Provide the (X, Y) coordinate of the cell's center where the given text is located.  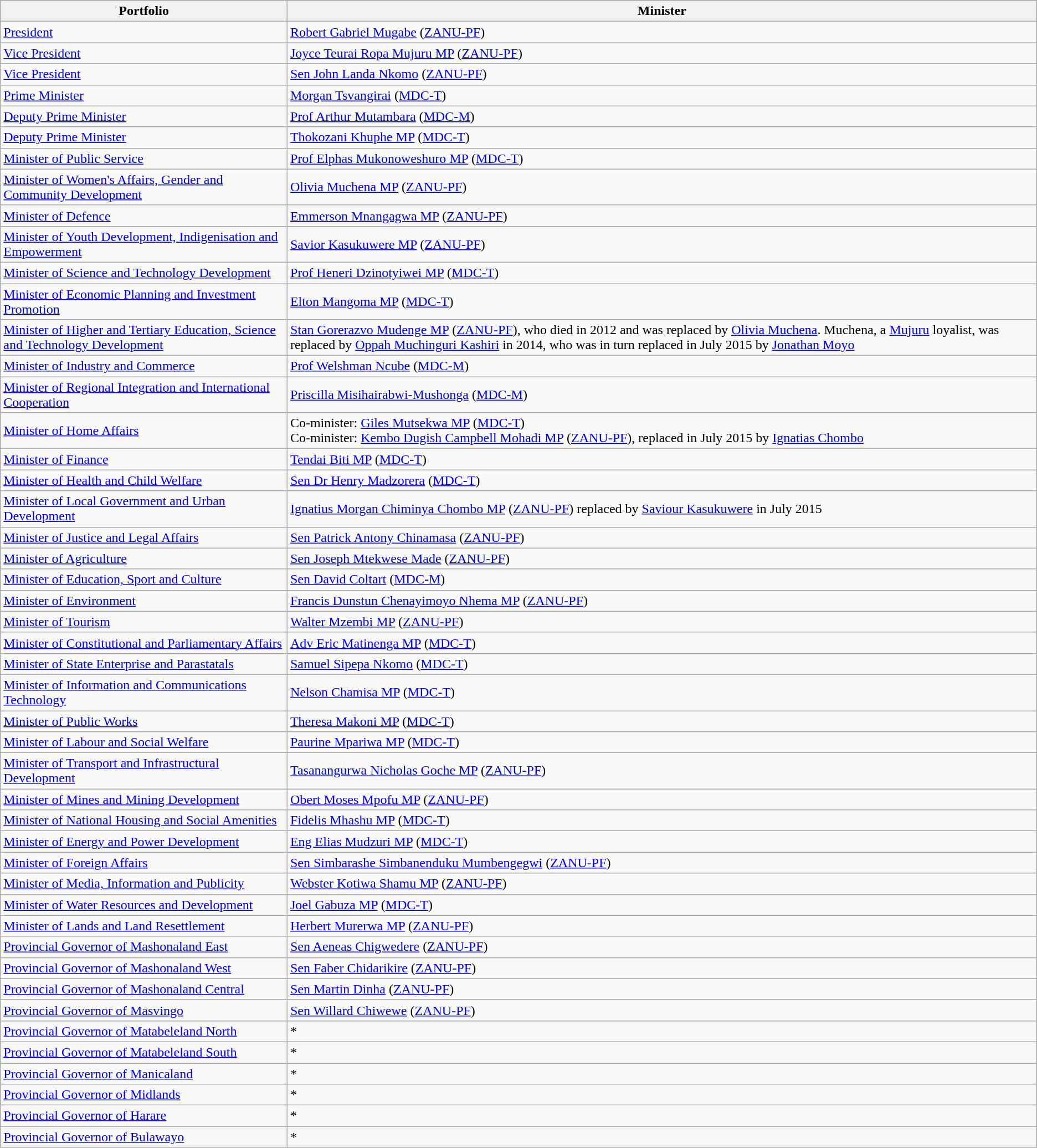
Sen John Landa Nkomo (ZANU-PF) (661, 74)
Provincial Governor of Mashonaland Central (144, 989)
Minister of Labour and Social Welfare (144, 742)
Minister of Women's Affairs, Gender and Community Development (144, 187)
Eng Elias Mudzuri MP (MDC-T) (661, 842)
Minister of Public Works (144, 721)
Minister of Information and Communications Technology (144, 693)
Provincial Governor of Mashonaland East (144, 947)
Sen Simbarashe Simbanenduku Mumbengegwi (ZANU-PF) (661, 863)
Minister (661, 11)
Minister of Youth Development, Indigenisation and Empowerment (144, 244)
Joyce Teurai Ropa Mujuru MP (ZANU-PF) (661, 53)
Minister of Mines and Mining Development (144, 799)
Adv Eric Matinenga MP (MDC-T) (661, 643)
Minister of Constitutional and Parliamentary Affairs (144, 643)
Sen David Coltart (MDC-M) (661, 580)
Provincial Governor of Matabeleland North (144, 1031)
Provincial Governor of Mashonaland West (144, 968)
Minister of Media, Information and Publicity (144, 884)
Sen Dr Henry Madzorera (MDC-T) (661, 480)
Minister of Industry and Commerce (144, 366)
Herbert Murerwa MP (ZANU-PF) (661, 926)
Joel Gabuza MP (MDC-T) (661, 905)
Provincial Governor of Midlands (144, 1095)
Obert Moses Mpofu MP (ZANU-PF) (661, 799)
Minister of Transport and Infrastructural Development (144, 771)
Minister of National Housing and Social Amenities (144, 821)
Olivia Muchena MP (ZANU-PF) (661, 187)
Paurine Mpariwa MP (MDC-T) (661, 742)
Minister of Finance (144, 459)
President (144, 32)
Minister of Home Affairs (144, 431)
Provincial Governor of Manicaland (144, 1073)
Tasanangurwa Nicholas Goche MP (ZANU-PF) (661, 771)
Theresa Makoni MP (MDC-T) (661, 721)
Minister of Science and Technology Development (144, 273)
Minister of Justice and Legal Affairs (144, 537)
Portfolio (144, 11)
Prof Elphas Mukonoweshuro MP (MDC-T) (661, 158)
Prof Welshman Ncube (MDC-M) (661, 366)
Minister of Health and Child Welfare (144, 480)
Minister of Local Government and Urban Development (144, 509)
Minister of Foreign Affairs (144, 863)
Minister of Economic Planning and Investment Promotion (144, 301)
Provincial Governor of Matabeleland South (144, 1052)
Minister of Agriculture (144, 558)
Sen Aeneas Chigwedere (ZANU-PF) (661, 947)
Co-minister: Giles Mutsekwa MP (MDC-T)Co-minister: Kembo Dugish Campbell Mohadi MP (ZANU-PF), replaced in July 2015 by Ignatias Chombo (661, 431)
Thokozani Khuphe MP (MDC-T) (661, 137)
Sen Faber Chidarikire (ZANU-PF) (661, 968)
Minister of Regional Integration and International Cooperation (144, 394)
Minister of Water Resources and Development (144, 905)
Provincial Governor of Bulawayo (144, 1137)
Minister of Environment (144, 601)
Fidelis Mhashu MP (MDC-T) (661, 821)
Tendai Biti MP (MDC-T) (661, 459)
Provincial Governor of Harare (144, 1116)
Nelson Chamisa MP (MDC-T) (661, 693)
Minister of Tourism (144, 622)
Minister of Education, Sport and Culture (144, 580)
Priscilla Misihairabwi-Mushonga (MDC-M) (661, 394)
Minister of Energy and Power Development (144, 842)
Sen Willard Chiwewe (ZANU-PF) (661, 1010)
Minister of Lands and Land Resettlement (144, 926)
Savior Kasukuwere MP (ZANU-PF) (661, 244)
Robert Gabriel Mugabe (ZANU-PF) (661, 32)
Prof Arthur Mutambara (MDC-M) (661, 116)
Sen Martin Dinha (ZANU-PF) (661, 989)
Sen Patrick Antony Chinamasa (ZANU-PF) (661, 537)
Minister of Defence (144, 216)
Francis Dunstun Chenayimoyo Nhema MP (ZANU-PF) (661, 601)
Emmerson Mnangagwa MP (ZANU-PF) (661, 216)
Samuel Sipepa Nkomo (MDC-T) (661, 664)
Webster Kotiwa Shamu MP (ZANU-PF) (661, 884)
Provincial Governor of Masvingo (144, 1010)
Walter Mzembi MP (ZANU-PF) (661, 622)
Elton Mangoma MP (MDC-T) (661, 301)
Minister of Higher and Tertiary Education, Science and Technology Development (144, 338)
Ignatius Morgan Chiminya Chombo MP (ZANU-PF) replaced by Saviour Kasukuwere in July 2015 (661, 509)
Morgan Tsvangirai (MDC-T) (661, 95)
Prime Minister (144, 95)
Sen Joseph Mtekwese Made (ZANU-PF) (661, 558)
Prof Heneri Dzinotyiwei MP (MDC-T) (661, 273)
Minister of State Enterprise and Parastatals (144, 664)
Minister of Public Service (144, 158)
